Extract the (X, Y) coordinate from the center of the cell holding the provided text.  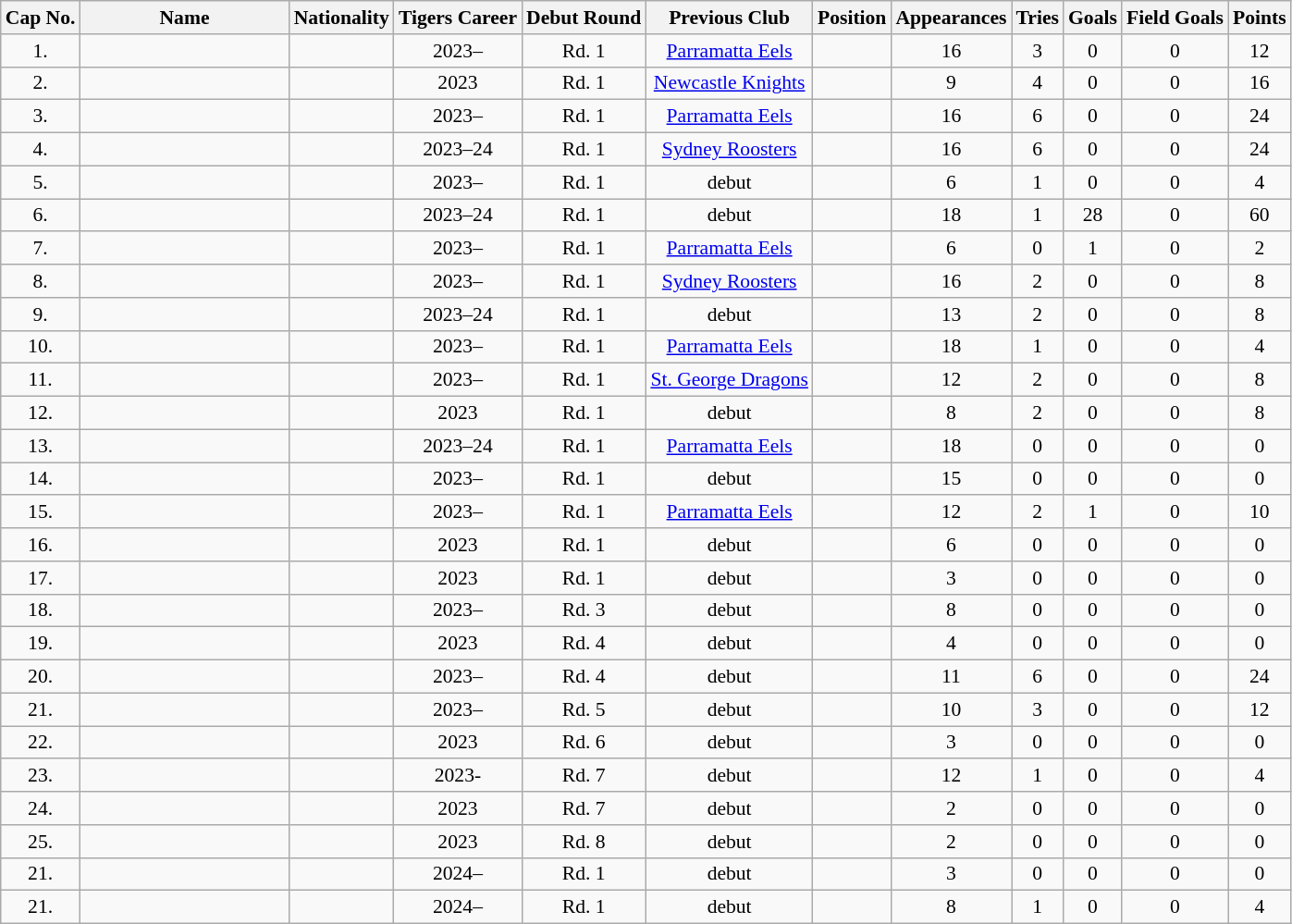
Previous Club (729, 18)
13 (951, 314)
Position (852, 18)
3. (41, 117)
Rd. 3 (584, 610)
19. (41, 644)
St. George Dragons (729, 380)
18. (41, 610)
23. (41, 776)
24. (41, 808)
6. (41, 216)
Nationality (342, 18)
9 (951, 83)
7. (41, 249)
11. (41, 380)
Rd. 8 (584, 842)
Field Goals (1175, 18)
8. (41, 281)
Tries (1038, 18)
Points (1260, 18)
22. (41, 743)
11 (951, 677)
16. (41, 545)
10. (41, 347)
28 (1093, 216)
Tigers Career (458, 18)
17. (41, 578)
60 (1260, 216)
1. (41, 51)
Newcastle Knights (729, 83)
25. (41, 842)
14. (41, 479)
2023- (458, 776)
4. (41, 150)
5. (41, 182)
20. (41, 677)
Appearances (951, 18)
9. (41, 314)
Goals (1093, 18)
15. (41, 512)
2. (41, 83)
12. (41, 413)
Name (184, 18)
Rd. 5 (584, 709)
Rd. 6 (584, 743)
13. (41, 446)
15 (951, 479)
Debut Round (584, 18)
Cap No. (41, 18)
